From the cell containing the given text, extract its center point as (X, Y) coordinate. 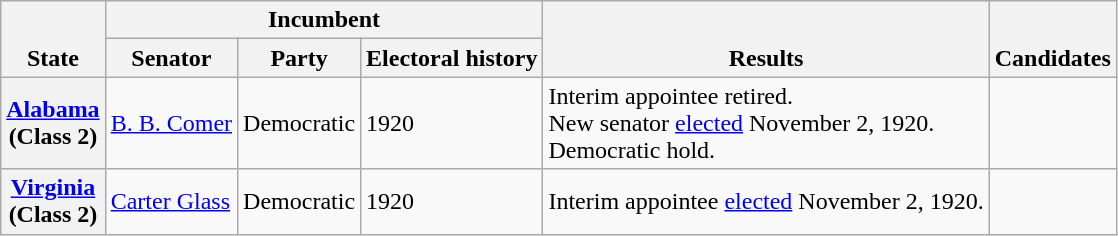
Results (766, 39)
Interim appointee elected November 2, 1920. (766, 202)
Senator (171, 58)
Alabama(Class 2) (53, 123)
Virginia(Class 2) (53, 202)
Carter Glass (171, 202)
Interim appointee retired.New senator elected November 2, 1920.Democratic hold. (766, 123)
B. B. Comer (171, 123)
Candidates (1052, 39)
Electoral history (452, 58)
Incumbent (324, 20)
Party (300, 58)
State (53, 39)
